Detect which cell encompasses the target text, then output its [X, Y] center coordinate. 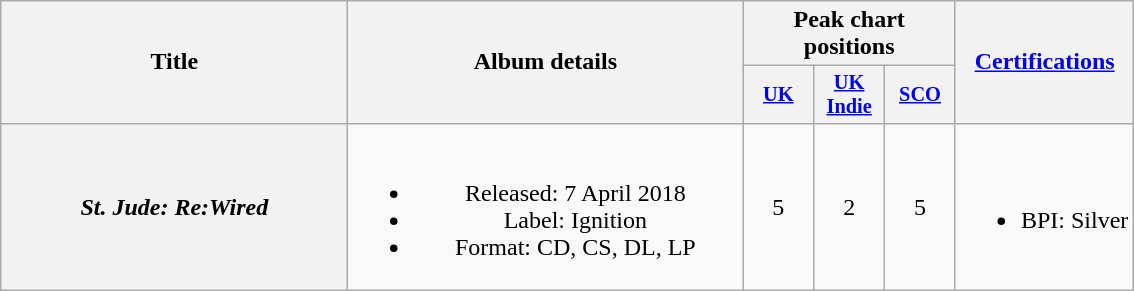
Peak chart positions [850, 34]
SCO [920, 95]
Title [174, 62]
Released: 7 April 2018Label: IgnitionFormat: CD, CS, DL, LP [546, 206]
UK [778, 95]
St. Jude: Re:Wired [174, 206]
2 [850, 206]
Album details [546, 62]
UKIndie [850, 95]
Certifications [1044, 62]
BPI: Silver [1044, 206]
